Search for the cell housing the specified text and yield its [X, Y] center coordinate. 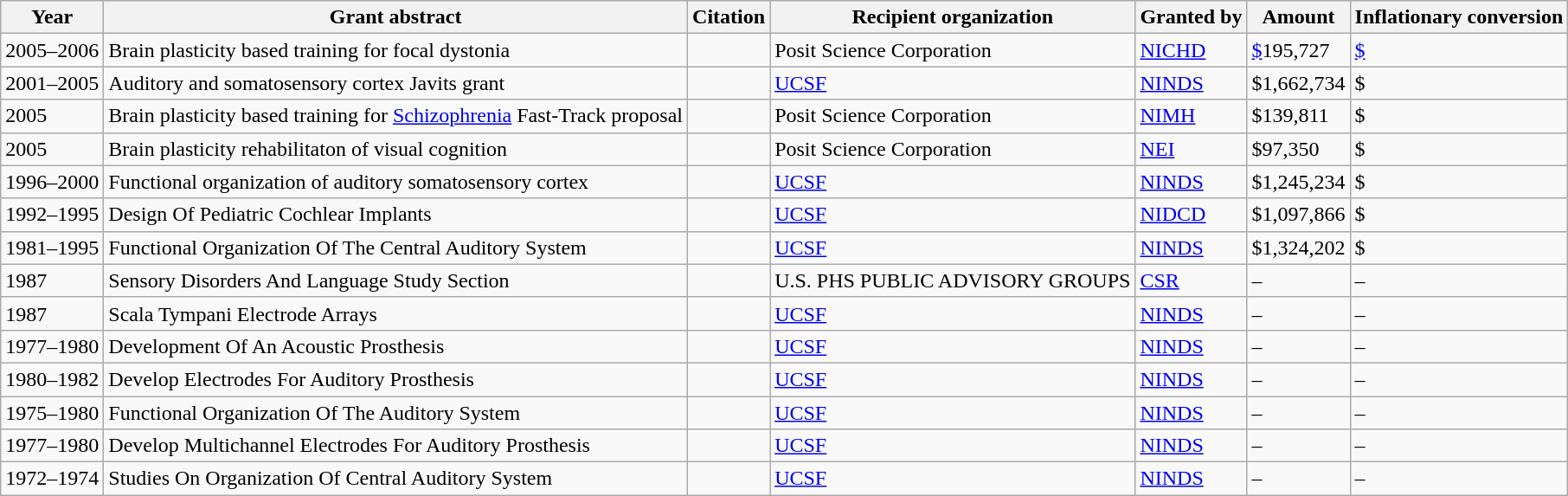
$1,097,866 [1298, 215]
NEI [1191, 149]
$1,662,734 [1298, 83]
$1,324,202 [1298, 248]
CSR [1191, 280]
$97,350 [1298, 149]
Design Of Pediatric Cochlear Implants [396, 215]
Brain plasticity based training for focal dystonia [396, 50]
Year [52, 17]
2001–2005 [52, 83]
$195,727 [1298, 50]
1981–1995 [52, 248]
Inflationary conversion [1459, 17]
Grant abstract [396, 17]
Functional Organization Of The Auditory System [396, 413]
1972–1974 [52, 479]
1980–1982 [52, 379]
Recipient organization [953, 17]
NIMH [1191, 116]
Scala Tympani Electrode Arrays [396, 313]
Functional organization of auditory somatosensory cortex [396, 182]
Develop Electrodes For Auditory Prosthesis [396, 379]
2005–2006 [52, 50]
Functional Organization Of The Central Auditory System [396, 248]
Citation [729, 17]
NICHD [1191, 50]
Granted by [1191, 17]
Amount [1298, 17]
Development Of An Acoustic Prosthesis [396, 346]
1975–1980 [52, 413]
Develop Multichannel Electrodes For Auditory Prosthesis [396, 446]
$139,811 [1298, 116]
Studies On Organization Of Central Auditory System [396, 479]
1992–1995 [52, 215]
Auditory and somatosensory cortex Javits grant [396, 83]
1996–2000 [52, 182]
Brain plasticity based training for Schizophrenia Fast-Track proposal [396, 116]
U.S. PHS PUBLIC ADVISORY GROUPS [953, 280]
NIDCD [1191, 215]
Sensory Disorders And Language Study Section [396, 280]
Brain plasticity rehabilitaton of visual cognition [396, 149]
$1,245,234 [1298, 182]
